From the cell containing the given text, extract its center point as (x, y) coordinate. 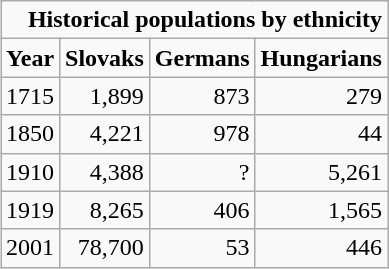
Year (30, 58)
873 (202, 96)
78,700 (105, 248)
8,265 (105, 210)
1910 (30, 172)
Historical populations by ethnicity (194, 20)
4,221 (105, 134)
1,899 (105, 96)
Slovaks (105, 58)
4,388 (105, 172)
Germans (202, 58)
978 (202, 134)
1715 (30, 96)
406 (202, 210)
1,565 (321, 210)
? (202, 172)
5,261 (321, 172)
53 (202, 248)
2001 (30, 248)
446 (321, 248)
1919 (30, 210)
1850 (30, 134)
44 (321, 134)
Hungarians (321, 58)
279 (321, 96)
